Output the [x, y] coordinate of the center of the cell containing the given text.  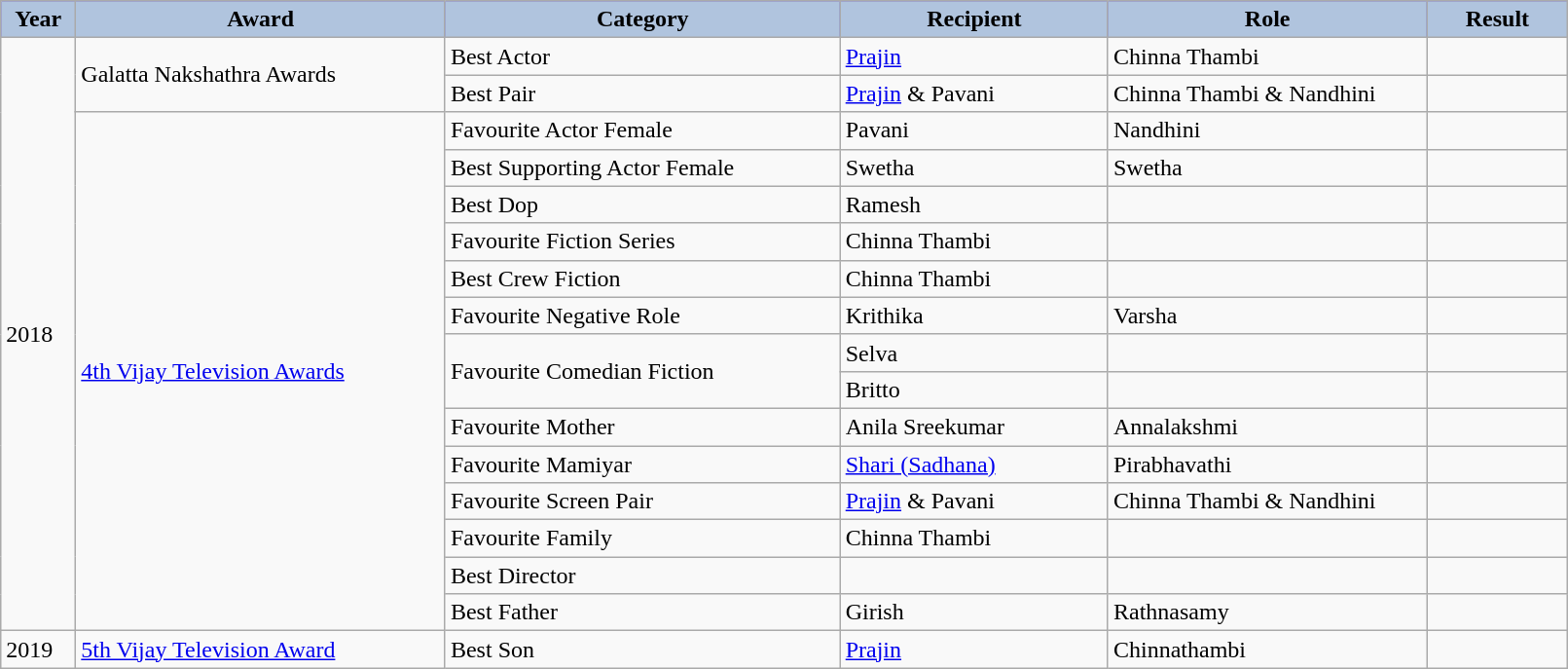
Pirabhavathi [1267, 465]
Girish [973, 613]
Anila Sreekumar [973, 427]
Best Father [642, 613]
Chinnathambi [1267, 650]
Galatta Nakshathra Awards [261, 75]
4th Vijay Television Awards [261, 372]
Role [1267, 19]
Year [39, 19]
Shari (Sadhana) [973, 465]
Best Son [642, 650]
Krithika [973, 316]
Award [261, 19]
Rathnasamy [1267, 613]
Favourite Comedian Fiction [642, 371]
Nandhini [1267, 130]
Best Pair [642, 93]
Best Actor [642, 56]
2019 [39, 650]
Pavani [973, 130]
Favourite Family [642, 539]
Best Director [642, 576]
Result [1497, 19]
Best Crew Fiction [642, 279]
Category [642, 19]
Favourite Screen Pair [642, 502]
Favourite Actor Female [642, 130]
Ramesh [973, 204]
Favourite Fiction Series [642, 242]
Favourite Negative Role [642, 316]
Recipient [973, 19]
Favourite Mother [642, 427]
Best Dop [642, 204]
Varsha [1267, 316]
5th Vijay Television Award [261, 650]
2018 [39, 335]
Favourite Mamiyar [642, 465]
Britto [973, 390]
Best Supporting Actor Female [642, 167]
Annalakshmi [1267, 427]
Selva [973, 353]
